Return (X, Y) of the center of cell containing provided text 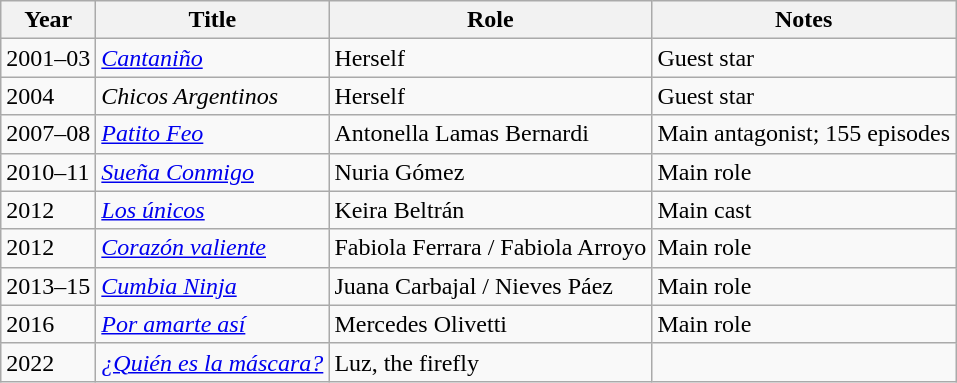
Los únicos (212, 210)
Notes (804, 20)
Main cast (804, 210)
Corazón valiente (212, 248)
Year (48, 20)
Sueña Conmigo (212, 172)
Antonella Lamas Bernardi (490, 134)
2013–15 (48, 286)
Cantaniño (212, 58)
Por amarte así (212, 324)
Cumbia Ninja (212, 286)
2004 (48, 96)
Role (490, 20)
2001–03 (48, 58)
Luz, the firefly (490, 362)
Chicos Argentinos (212, 96)
¿Quién es la máscara? (212, 362)
Main antagonist; 155 episodes (804, 134)
2016 (48, 324)
2022 (48, 362)
Nuria Gómez (490, 172)
2007–08 (48, 134)
Juana Carbajal / Nieves Páez (490, 286)
Keira Beltrán (490, 210)
Mercedes Olivetti (490, 324)
Fabiola Ferrara / Fabiola Arroyo (490, 248)
Patito Feo (212, 134)
2010–11 (48, 172)
Title (212, 20)
